From the cell containing the given text, extract its center point as (x, y) coordinate. 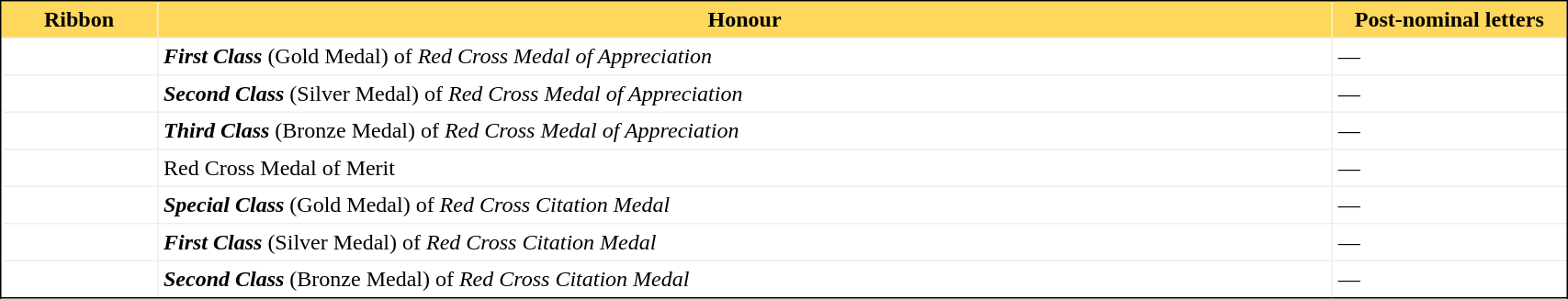
Ribbon (79, 19)
Post-nominal letters (1450, 19)
Red Cross Medal of Merit (744, 168)
Second Class (Bronze Medal) of Red Cross Citation Medal (744, 279)
Honour (744, 19)
Special Class (Gold Medal) of Red Cross Citation Medal (744, 205)
First Class (Gold Medal) of Red Cross Medal of Appreciation (744, 56)
Third Class (Bronze Medal) of Red Cross Medal of Appreciation (744, 130)
First Class (Silver Medal) of Red Cross Citation Medal (744, 242)
Second Class (Silver Medal) of Red Cross Medal of Appreciation (744, 94)
